Detect which cell encompasses the target text, then output its (x, y) center coordinate. 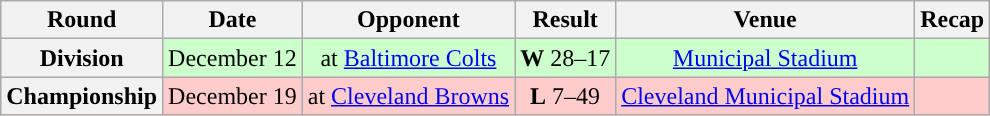
L 7–49 (566, 96)
December 19 (233, 96)
Venue (766, 20)
at Cleveland Browns (408, 96)
Round (82, 20)
Municipal Stadium (766, 58)
Result (566, 20)
W 28–17 (566, 58)
Date (233, 20)
Recap (952, 20)
Division (82, 58)
Opponent (408, 20)
December 12 (233, 58)
Championship (82, 96)
Cleveland Municipal Stadium (766, 96)
at Baltimore Colts (408, 58)
